Output the (x, y) coordinate of the center of the cell containing the given text.  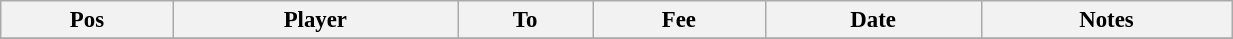
Pos (87, 20)
Fee (679, 20)
Player (315, 20)
Date (873, 20)
Notes (1106, 20)
To (526, 20)
